Output the (x, y) coordinate of the center of the cell containing the given text.  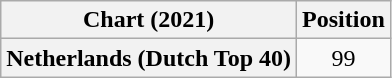
99 (344, 58)
Netherlands (Dutch Top 40) (149, 58)
Position (344, 20)
Chart (2021) (149, 20)
